Extract the [x, y] coordinate from the center of the cell holding the provided text.  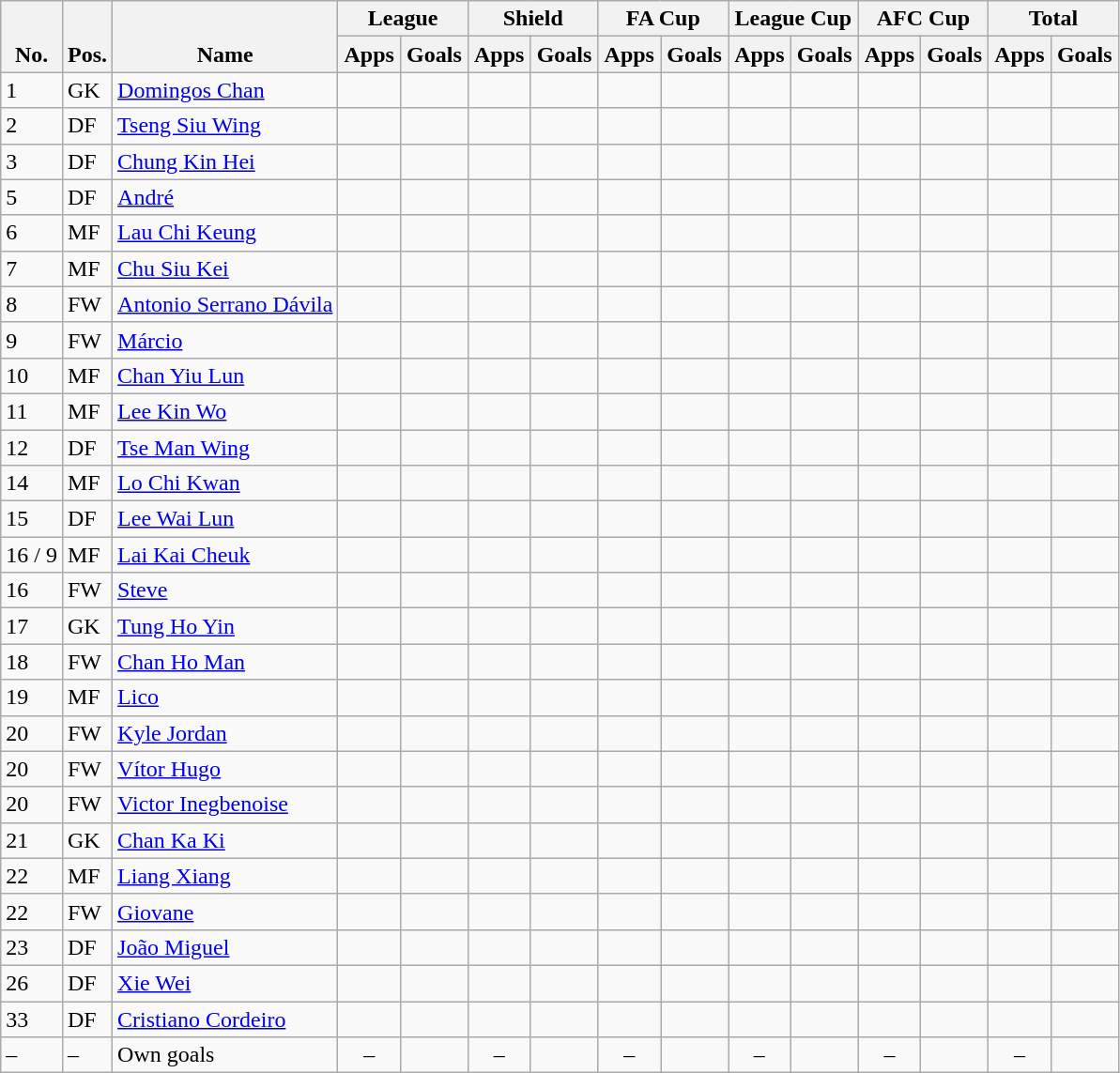
Liang Xiang [225, 876]
Name [225, 37]
15 [32, 519]
7 [32, 268]
14 [32, 483]
Lo Chi Kwan [225, 483]
Own goals [225, 1055]
Xie Wei [225, 983]
Chan Ho Man [225, 662]
Pos. [86, 37]
AFC Cup [924, 19]
League [404, 19]
Cristiano Cordeiro [225, 1019]
Vítor Hugo [225, 769]
17 [32, 626]
16 [32, 590]
Antonio Serrano Dávila [225, 304]
9 [32, 340]
Domingos Chan [225, 90]
3 [32, 161]
Chu Siu Kei [225, 268]
21 [32, 840]
Lai Kai Cheuk [225, 555]
5 [32, 197]
Giovane [225, 912]
12 [32, 448]
11 [32, 411]
2 [32, 126]
Lee Kin Wo [225, 411]
10 [32, 376]
8 [32, 304]
Chung Kin Hei [225, 161]
Total [1053, 19]
18 [32, 662]
Lico [225, 697]
Márcio [225, 340]
Steve [225, 590]
Chan Yiu Lun [225, 376]
Chan Ka Ki [225, 840]
Tseng Siu Wing [225, 126]
Lau Chi Keung [225, 233]
33 [32, 1019]
André [225, 197]
23 [32, 947]
League Cup [794, 19]
Shield [533, 19]
Tse Man Wing [225, 448]
No. [32, 37]
João Miguel [225, 947]
Victor Inegbenoise [225, 805]
FA Cup [663, 19]
1 [32, 90]
19 [32, 697]
6 [32, 233]
16 / 9 [32, 555]
Kyle Jordan [225, 733]
26 [32, 983]
Tung Ho Yin [225, 626]
Lee Wai Lun [225, 519]
